Search for the cell housing the specified text and yield its [x, y] center coordinate. 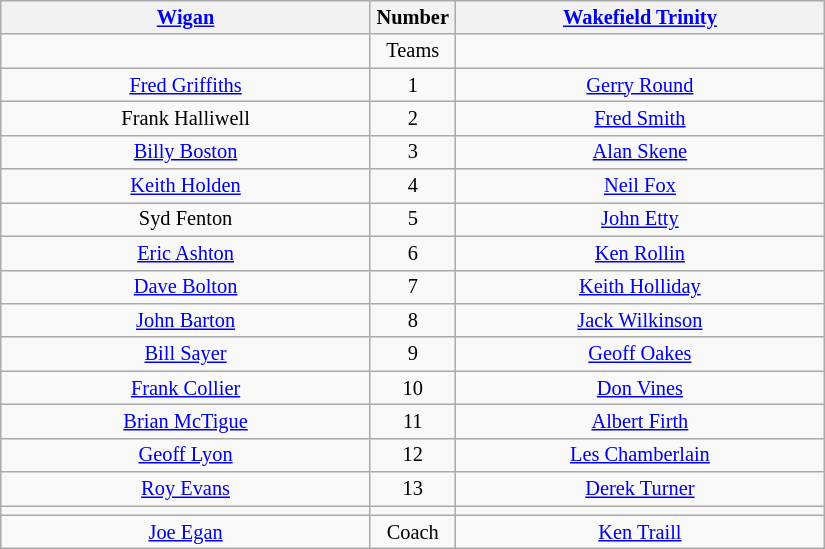
12 [412, 455]
Geoff Lyon [186, 455]
Roy Evans [186, 489]
Neil Fox [640, 186]
Don Vines [640, 388]
11 [412, 421]
John Barton [186, 320]
Alan Skene [640, 152]
13 [412, 489]
4 [412, 186]
Brian McTigue [186, 421]
Geoff Oakes [640, 354]
Wigan [186, 17]
Keith Holliday [640, 287]
Billy Boston [186, 152]
Jack Wilkinson [640, 320]
Coach [412, 532]
7 [412, 287]
Les Chamberlain [640, 455]
10 [412, 388]
9 [412, 354]
2 [412, 118]
Teams [412, 51]
Eric Ashton [186, 253]
Dave Bolton [186, 287]
Joe Egan [186, 532]
Ken Traill [640, 532]
Syd Fenton [186, 219]
Gerry Round [640, 85]
Albert Firth [640, 421]
Bill Sayer [186, 354]
8 [412, 320]
Fred Griffiths [186, 85]
6 [412, 253]
John Etty [640, 219]
Ken Rollin [640, 253]
Wakefield Trinity [640, 17]
5 [412, 219]
Keith Holden [186, 186]
3 [412, 152]
Derek Turner [640, 489]
Number [412, 17]
1 [412, 85]
Fred Smith [640, 118]
Frank Halliwell [186, 118]
Frank Collier [186, 388]
